From the cell containing the given text, extract its center point as [x, y] coordinate. 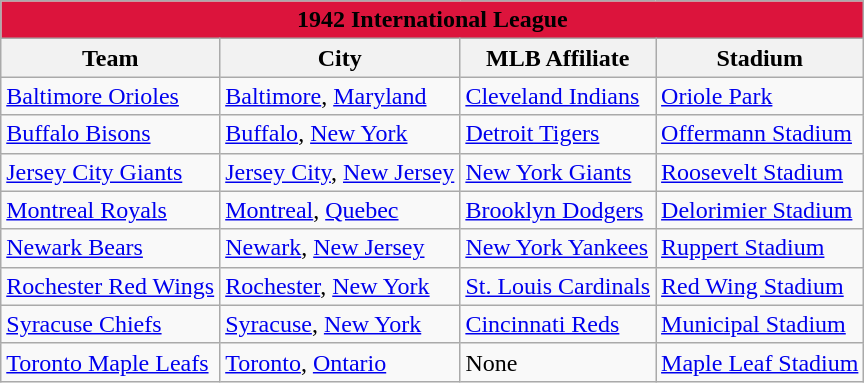
Buffalo Bisons [110, 134]
1942 International League [432, 20]
Ruppert Stadium [760, 248]
Stadium [760, 58]
MLB Affiliate [558, 58]
Municipal Stadium [760, 324]
St. Louis Cardinals [558, 286]
Newark, New Jersey [340, 248]
None [558, 362]
Syracuse Chiefs [110, 324]
Maple Leaf Stadium [760, 362]
Newark Bears [110, 248]
Offermann Stadium [760, 134]
Jersey City, New Jersey [340, 172]
City [340, 58]
Montreal, Quebec [340, 210]
Syracuse, New York [340, 324]
Oriole Park [760, 96]
Rochester Red Wings [110, 286]
Brooklyn Dodgers [558, 210]
Cleveland Indians [558, 96]
Detroit Tigers [558, 134]
Buffalo, New York [340, 134]
Rochester, New York [340, 286]
Cincinnati Reds [558, 324]
Baltimore Orioles [110, 96]
Toronto Maple Leafs [110, 362]
Toronto, Ontario [340, 362]
Montreal Royals [110, 210]
New York Yankees [558, 248]
New York Giants [558, 172]
Delorimier Stadium [760, 210]
Roosevelt Stadium [760, 172]
Red Wing Stadium [760, 286]
Jersey City Giants [110, 172]
Baltimore, Maryland [340, 96]
Team [110, 58]
